From the cell containing the given text, extract its center point as [x, y] coordinate. 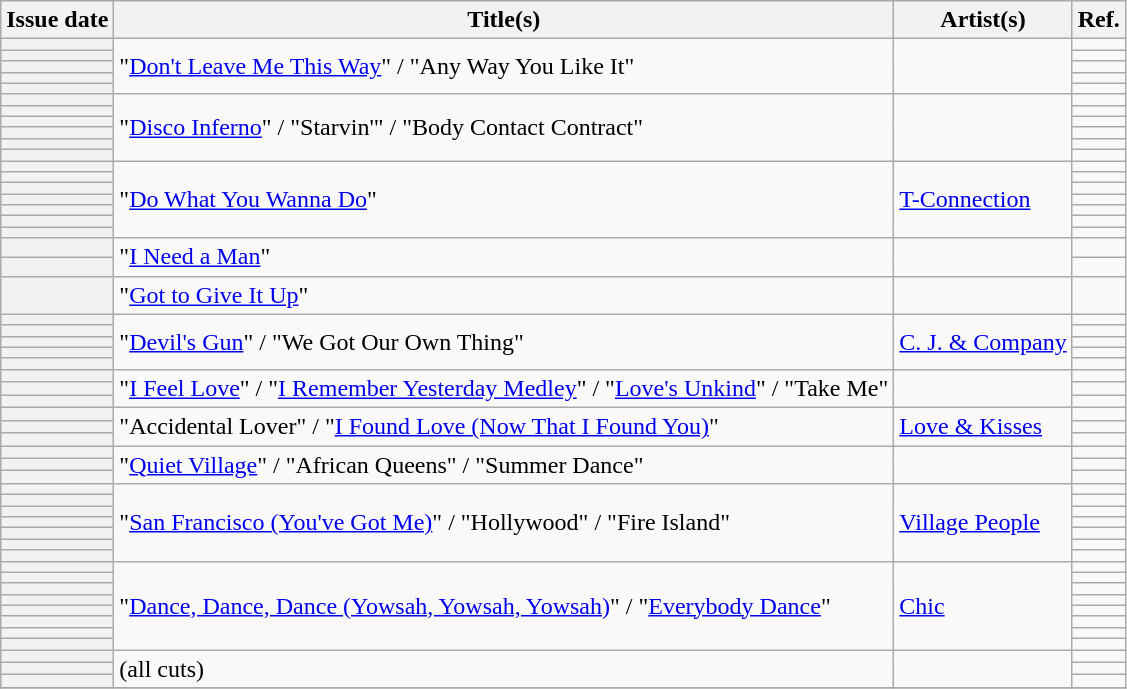
Title(s) [504, 20]
"Accidental Lover" / "I Found Love (Now That I Found You)" [504, 426]
Love & Kisses [983, 426]
Artist(s) [983, 20]
"Got to Give It Up" [504, 295]
C. J. & Company [983, 342]
Chic [983, 605]
"Quiet Village" / "African Queens" / "Summer Dance" [504, 465]
"San Francisco (You've Got Me)" / "Hollywood" / "Fire Island" [504, 522]
Issue date [58, 20]
"Don't Leave Me This Way" / "Any Way You Like It" [504, 66]
(all cuts) [504, 669]
T-Connection [983, 198]
"Disco Inferno" / "Starvin'" / "Body Contact Contract" [504, 127]
"Dance, Dance, Dance (Yowsah, Yowsah, Yowsah)" / "Everybody Dance" [504, 605]
"Devil's Gun" / "We Got Our Own Thing" [504, 342]
"Do What You Wanna Do" [504, 198]
Ref. [1098, 20]
"I Need a Man" [504, 257]
"I Feel Love" / "I Remember Yesterday Medley" / "Love's Unkind" / "Take Me" [504, 388]
Village People [983, 522]
